Determine the (x, y) coordinate at the center of the cell enclosing the given text.  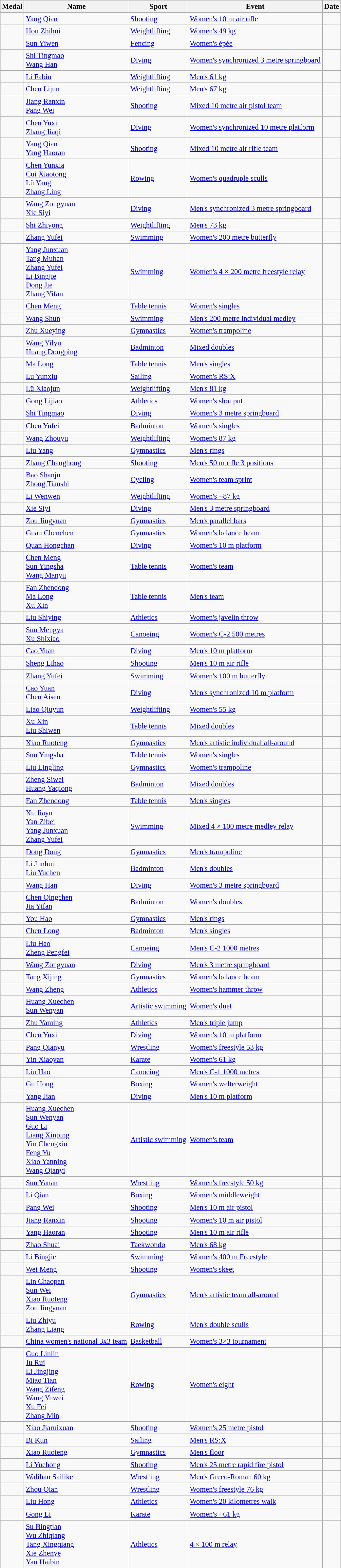
Men's trampoline (255, 852)
Zhao Shuai (76, 1245)
Women's 200 metre butterfly (255, 237)
Mixed 10 metre air pistol team (255, 106)
Women's skeet (255, 1269)
Women's freestyle 53 kg (255, 1047)
Men's 10 m air pistol (255, 1208)
Liu Lingling (76, 767)
Men's doubles (255, 868)
Men's 25 metre rapid fire pistol (255, 1465)
Li JunhuiLiu Yuchen (76, 868)
You Hao (76, 919)
Bi Kun (76, 1440)
Men's synchronized 3 metre springboard (255, 208)
Wang Zheng (76, 989)
Lu Yunxiu (76, 377)
Fan ZhendongMa LongXu Xin (76, 597)
Event (255, 7)
Li Wenwen (76, 496)
Men's 73 kg (255, 225)
Men's 68 kg (255, 1245)
Women's welterweight (255, 1084)
Men's C-2 1000 metres (255, 948)
Women's synchronized 10 metre platform (255, 127)
Chen Lijun (76, 89)
Women's duet (255, 1006)
Women's RS:X (255, 377)
Liu Yang (76, 450)
Men's Greco-Roman 60 kg (255, 1477)
Women's 87 kg (255, 438)
Chen Yuxi (76, 1035)
Liu Shiying (76, 618)
Chen Yufei (76, 426)
Women's 3×3 tournament (255, 1341)
Women's épée (255, 44)
Medal (12, 7)
Gong Li (76, 1514)
Xiao Jiaruixuan (76, 1428)
Taekwondo (159, 1245)
Fencing (159, 44)
Women's shot put (255, 401)
Li Bingjie (76, 1257)
Quan Hongchan (76, 545)
Women's freestyle 76 kg (255, 1489)
Men's double sculls (255, 1325)
Men's 50 m rifle 3 positions (255, 463)
Men's RS:X (255, 1440)
Men's triple jump (255, 1023)
Xie Siyi (76, 508)
Women's synchronized 3 metre springboard (255, 60)
Women's 4 × 200 metre freestyle relay (255, 272)
Wang Han (76, 885)
Men's artistic individual all-around (255, 743)
Liu ZhiyuZhang Liang (76, 1325)
Chen Long (76, 931)
Sun Yanan (76, 1183)
Men's artistic team all-around (255, 1295)
Wei Meng (76, 1269)
Wang YilyuHuang Dongping (76, 348)
Zhang Changhong (76, 463)
Women's team sprint (255, 479)
Women's 10 m air rifle (255, 19)
Yang Haoran (76, 1232)
Date (332, 7)
Women's 49 kg (255, 31)
Women's doubles (255, 902)
Lin ChaopanSun WeiXiao RuotengZou Jingyuan (76, 1295)
Women's C-2 500 metres (255, 635)
China women's national 3x3 team (76, 1341)
Name (76, 7)
Women's freestyle 50 kg (255, 1183)
Lü Xiaojun (76, 389)
Pang Qianyu (76, 1047)
Xu JiayuYan ZibeiYang JunxuanZhang Yufei (76, 826)
Men's parallel bars (255, 521)
Zhou Qian (76, 1489)
Basketball (159, 1341)
Dong Dong (76, 852)
Zou Jingyuan (76, 521)
Li Yuehong (76, 1465)
Sport (159, 7)
Su BingtianWu ZhiqiangTang XingqiangXie ZhenyeYan Haibin (76, 1544)
Yang QianYang Haoran (76, 148)
Women's 100 m butterfly (255, 676)
Liao Qiuyun (76, 709)
Sun Yiwen (76, 44)
Women's +87 kg (255, 496)
Women's 25 metre pistol (255, 1428)
Chen YuxiZhang Jiaqi (76, 127)
Women's 20 kilometres walk (255, 1502)
4 × 100 m relay (255, 1544)
Chen QingchenJia Yifan (76, 902)
Men's 200 metre individual medley (255, 318)
Shi Zhiyong (76, 225)
Li Qian (76, 1195)
Pang Wei (76, 1208)
Tang Xijing (76, 977)
Women's 55 kg (255, 709)
Liu Hao (76, 1072)
Men's 67 kg (255, 89)
Women's 61 kg (255, 1060)
Men's floor (255, 1452)
Gong Lijiao (76, 401)
Jiang RanxinPang Wei (76, 106)
Sun Yingsha (76, 755)
Cao Yuan (76, 651)
Yang Qian (76, 19)
Chen Meng (76, 306)
Zheng SiweiHuang Yaqiong (76, 784)
Mixed 10 metre air rifle team (255, 148)
Shi Tingmao (76, 414)
Guo LinlinJu RuiLi JingjingMiao TianWang ZifengWang YuweiXu FeiZhang Min (76, 1384)
Wang Zhouyu (76, 438)
Wang Shun (76, 318)
Li Fabin (76, 77)
Gu Hong (76, 1084)
Huang XuechenSun Wenyan (76, 1006)
Mixed 4 × 100 metre medley relay (255, 826)
Women's +61 kg (255, 1514)
Men's synchronized 10 m platform (255, 692)
Wang Zongyuan (76, 965)
Sheng Lihao (76, 663)
Zhu Yaming (76, 1023)
Yin Xiaoyan (76, 1060)
Women's 400 m Freestyle (255, 1257)
Huang XuechenSun WenyanGuo LiLiang XinpingYin ChengxinFeng YuXiao YanningWang Qianyi (76, 1139)
Liu Hong (76, 1502)
Cao YuanChen Aisen (76, 692)
Yang Jian (76, 1097)
Chen YunxiaCui XiaotongLü YangZhang Ling (76, 178)
Sun MengyaXu Shixiao (76, 635)
Wang ZongyuanXie Siyi (76, 208)
Men's team (255, 597)
Men's 81 kg (255, 389)
Hou Zhihui (76, 31)
Women's 10 m air pistol (255, 1220)
Women's eight (255, 1384)
Zhu Xueying (76, 331)
Bao ShanjuZhong Tianshi (76, 479)
Women's quadruple sculls (255, 178)
Women's hammer throw (255, 989)
Women's middleweight (255, 1195)
Men's C-1 1000 metres (255, 1072)
Cycling (159, 479)
Fan Zhendong (76, 801)
Liu HaoZheng Pengfei (76, 948)
Shi TingmaoWang Han (76, 60)
Jiang Ranxin (76, 1220)
Xu XinLiu Shiwen (76, 726)
Yang JunxuanTang MuhanZhang YufeiLi BingjieDong JieZhang Yifan (76, 272)
Walihan Sailike (76, 1477)
Guan Chenchen (76, 533)
Men's 61 kg (255, 77)
Women's javelin throw (255, 618)
Chen MengSun YingshaWang Manyu (76, 566)
Ma Long (76, 364)
